Capture the cell that displays the provided text and extract its [x, y] central coordinate. 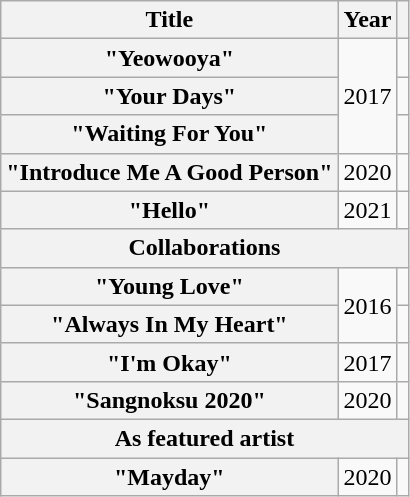
"Your Days" [170, 96]
"Mayday" [170, 477]
2016 [368, 305]
"Always In My Heart" [170, 324]
"I'm Okay" [170, 362]
"Yeowooya" [170, 58]
"Young Love" [170, 286]
"Introduce Me A Good Person" [170, 172]
Collaborations [204, 248]
Title [170, 20]
Year [368, 20]
"Hello" [170, 210]
"Waiting For You" [170, 134]
2021 [368, 210]
"Sangnoksu 2020" [170, 400]
As featured artist [204, 438]
